Determine the [X, Y] coordinate at the center of the cell enclosing the given text.  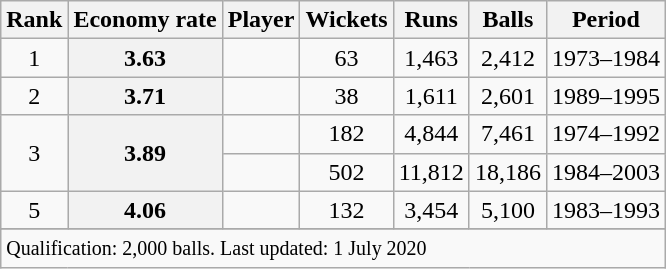
Rank [34, 20]
Period [606, 20]
3.89 [145, 153]
2,412 [508, 58]
3,454 [431, 210]
3.71 [145, 96]
1,463 [431, 58]
1983–1993 [606, 210]
Player [261, 20]
18,186 [508, 172]
Wickets [346, 20]
2 [34, 96]
1974–1992 [606, 134]
182 [346, 134]
1984–2003 [606, 172]
1989–1995 [606, 96]
38 [346, 96]
Balls [508, 20]
1,611 [431, 96]
4.06 [145, 210]
1973–1984 [606, 58]
502 [346, 172]
63 [346, 58]
2,601 [508, 96]
132 [346, 210]
Economy rate [145, 20]
3.63 [145, 58]
Qualification: 2,000 balls. Last updated: 1 July 2020 [334, 248]
3 [34, 153]
5,100 [508, 210]
1 [34, 58]
5 [34, 210]
11,812 [431, 172]
4,844 [431, 134]
Runs [431, 20]
7,461 [508, 134]
